Extract the [X, Y] coordinate from the center of the cell holding the provided text.  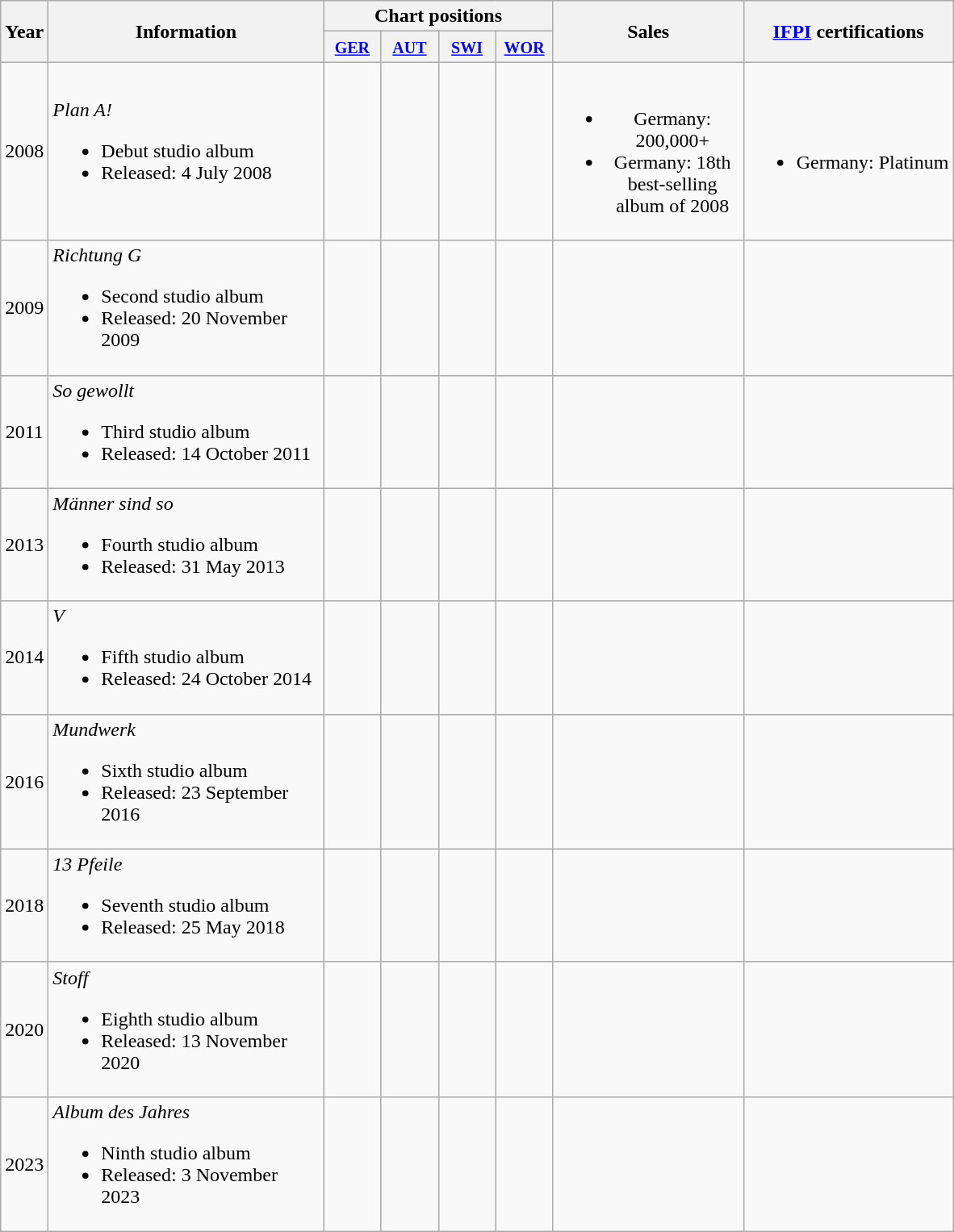
Sales [648, 31]
Richtung GSecond studio albumReleased: 20 November 2009 [186, 308]
2014 [24, 658]
MundwerkSixth studio albumReleased: 23 September 2016 [186, 781]
2011 [24, 432]
Year [24, 31]
2009 [24, 308]
2013 [24, 545]
2020 [24, 1029]
Information [186, 31]
So gewolltThird studio albumReleased: 14 October 2011 [186, 432]
2018 [24, 905]
2008 [24, 152]
SWI [467, 47]
Germany: Platinum [848, 152]
2023 [24, 1163]
Männer sind soFourth studio albumReleased: 31 May 2013 [186, 545]
13 PfeileSeventh studio albumReleased: 25 May 2018 [186, 905]
Chart positions [438, 16]
GER [352, 47]
Plan A!Debut studio albumReleased: 4 July 2008 [186, 152]
IFPI certifications [848, 31]
VFifth studio albumReleased: 24 October 2014 [186, 658]
Album des JahresNinth studio albumReleased: 3 November 2023 [186, 1163]
2016 [24, 781]
WOR [525, 47]
StoffEighth studio albumReleased: 13 November 2020 [186, 1029]
AUT [410, 47]
Germany: 200,000+Germany: 18th best-selling album of 2008 [648, 152]
